Determine the [X, Y] coordinate at the center of the cell enclosing the given text.  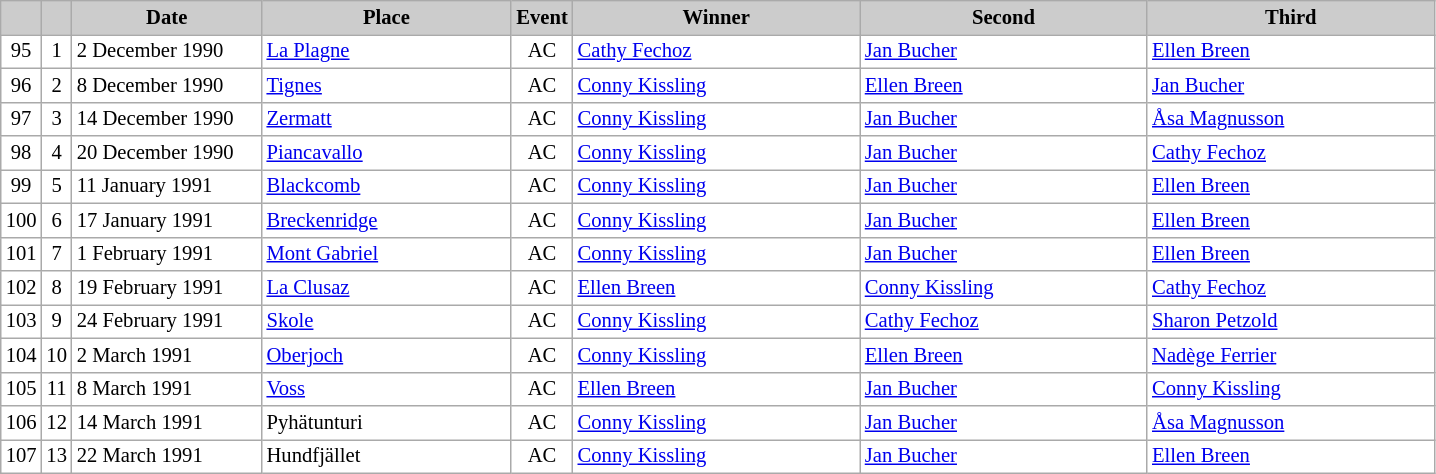
14 March 1991 [167, 423]
Nadège Ferrier [1290, 355]
Sharon Petzold [1290, 321]
24 February 1991 [167, 321]
11 [56, 389]
97 [22, 119]
102 [22, 287]
Oberjoch [387, 355]
99 [22, 186]
8 [56, 287]
9 [56, 321]
101 [22, 254]
Date [167, 17]
Hundfjället [387, 456]
Tignes [387, 85]
3 [56, 119]
Mont Gabriel [387, 254]
13 [56, 456]
105 [22, 389]
La Clusaz [387, 287]
106 [22, 423]
10 [56, 355]
8 December 1990 [167, 85]
96 [22, 85]
Event [542, 17]
Place [387, 17]
104 [22, 355]
2 [56, 85]
17 January 1991 [167, 220]
La Plagne [387, 51]
6 [56, 220]
22 March 1991 [167, 456]
1 [56, 51]
Pyhätunturi [387, 423]
1 February 1991 [167, 254]
Blackcomb [387, 186]
8 March 1991 [167, 389]
12 [56, 423]
Breckenridge [387, 220]
95 [22, 51]
103 [22, 321]
Skole [387, 321]
Voss [387, 389]
Zermatt [387, 119]
98 [22, 153]
20 December 1990 [167, 153]
4 [56, 153]
Winner [716, 17]
5 [56, 186]
100 [22, 220]
Piancavallo [387, 153]
11 January 1991 [167, 186]
7 [56, 254]
2 December 1990 [167, 51]
Second [1004, 17]
Third [1290, 17]
2 March 1991 [167, 355]
107 [22, 456]
19 February 1991 [167, 287]
14 December 1990 [167, 119]
